Capture the cell that displays the provided text and extract its [X, Y] central coordinate. 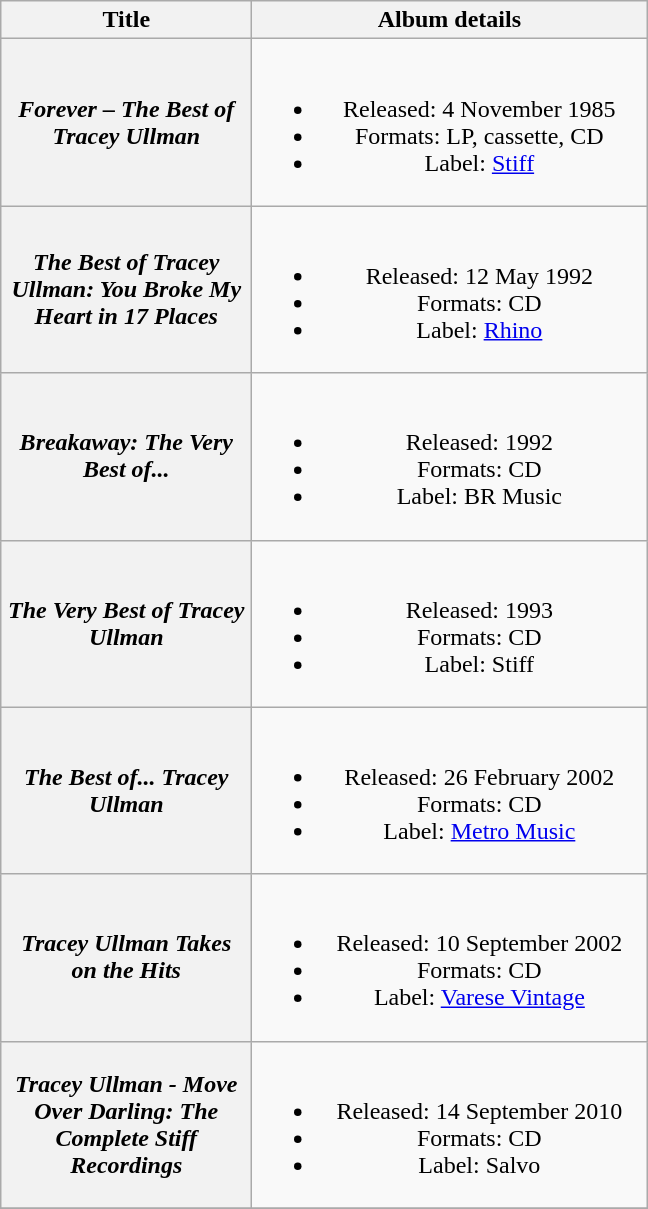
The Best of... Tracey Ullman [126, 790]
Tracey Ullman Takes on the Hits [126, 958]
The Best of Tracey Ullman: You Broke My Heart in 17 Places [126, 290]
Tracey Ullman - Move Over Darling: The Complete Stiff Recordings [126, 1124]
Released: 1992Formats: CDLabel: BR Music [450, 456]
The Very Best of Tracey Ullman [126, 624]
Released: 10 September 2002Formats: CDLabel: Varese Vintage [450, 958]
Released: 14 September 2010Formats: CDLabel: Salvo [450, 1124]
Released: 26 February 2002Formats: CDLabel: Metro Music [450, 790]
Title [126, 20]
Released: 1993Formats: CDLabel: Stiff [450, 624]
Album details [450, 20]
Released: 4 November 1985Formats: LP, cassette, CDLabel: Stiff [450, 122]
Released: 12 May 1992Formats: CDLabel: Rhino [450, 290]
Breakaway: The Very Best of... [126, 456]
Forever – The Best of Tracey Ullman [126, 122]
